Scan for the cell matching the given text and deliver its (x, y) coordinate at center. 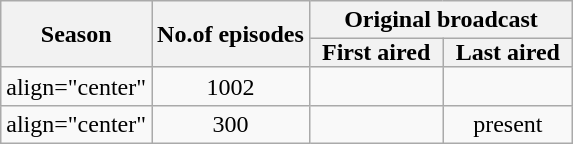
300 (231, 124)
Original broadcast (440, 20)
No.of episodes (231, 34)
present (508, 124)
Season (76, 34)
First aired (376, 53)
1002 (231, 86)
Last aired (508, 53)
